Pinpoint the cell where the given text exists, returning its (x, y) midpoint coordinate. 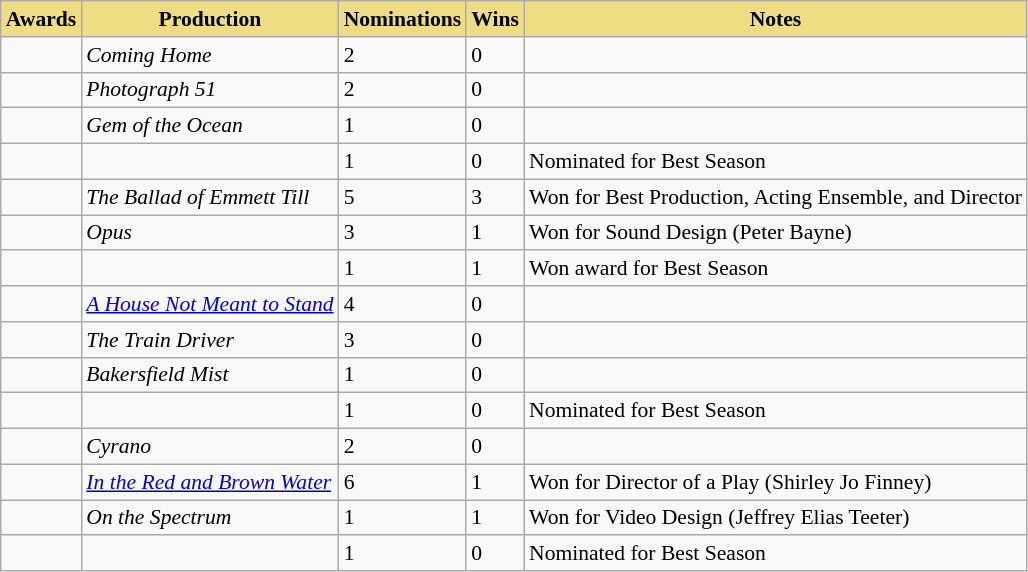
In the Red and Brown Water (210, 482)
Production (210, 19)
5 (403, 197)
Coming Home (210, 55)
Won for Sound Design (Peter Bayne) (776, 233)
The Train Driver (210, 340)
A House Not Meant to Stand (210, 304)
Won for Director of a Play (Shirley Jo Finney) (776, 482)
Cyrano (210, 447)
Gem of the Ocean (210, 126)
The Ballad of Emmett Till (210, 197)
Awards (41, 19)
Notes (776, 19)
4 (403, 304)
Won award for Best Season (776, 269)
Won for Best Production, Acting Ensemble, and Director (776, 197)
Photograph 51 (210, 90)
Won for Video Design (Jeffrey Elias Teeter) (776, 518)
Wins (495, 19)
Opus (210, 233)
On the Spectrum (210, 518)
6 (403, 482)
Nominations (403, 19)
Bakersfield Mist (210, 375)
